From the cell containing the given text, extract its center point as (X, Y) coordinate. 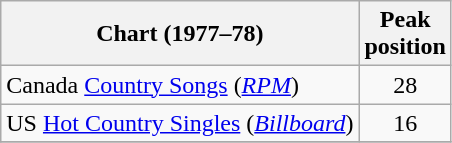
Canada Country Songs (RPM) (180, 85)
US Hot Country Singles (Billboard) (180, 123)
Peakposition (405, 34)
16 (405, 123)
Chart (1977–78) (180, 34)
28 (405, 85)
